Scan for the cell matching the given text and deliver its [X, Y] coordinate at center. 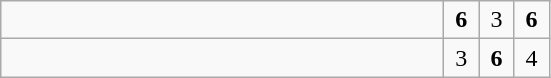
4 [532, 58]
